Detect which cell encompasses the target text, then output its [X, Y] center coordinate. 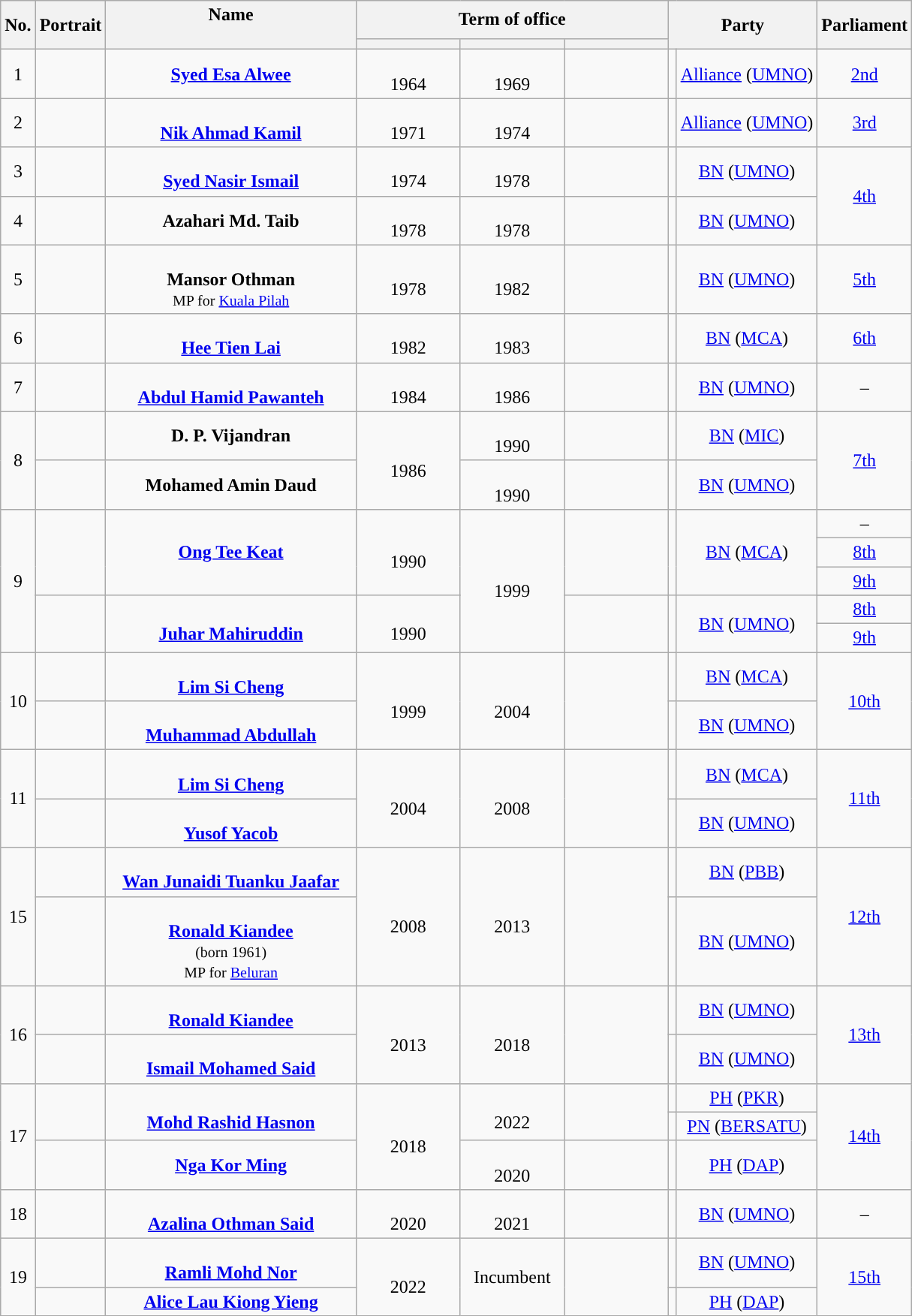
Ronald Kiandee(born 1961)MP for Beluran [231, 941]
Hee Tien Lai [231, 338]
7 [18, 387]
D. P. Vijandran [231, 435]
15th [865, 1276]
Abdul Hamid Pawanteh [231, 387]
16 [18, 1034]
Syed Nasir Ismail [231, 171]
1971 [408, 123]
Parliament [865, 26]
11 [18, 799]
Syed Esa Alwee [231, 74]
1969 [512, 74]
11th [865, 799]
13th [865, 1034]
Azahari Md. Taib [231, 221]
Party [743, 26]
2nd [865, 74]
Azalina Othman Said [231, 1213]
Muhammad Abdullah [231, 725]
19 [18, 1276]
Ronald Kiandee [231, 1010]
4 [18, 221]
Nga Kor Ming [231, 1165]
Ramli Mohd Nor [231, 1263]
10th [865, 701]
15 [18, 917]
Name [231, 26]
1964 [408, 74]
BN (MIC) [747, 435]
14th [865, 1137]
Portrait [71, 26]
Term of office [512, 20]
3rd [865, 123]
3 [18, 171]
1 [18, 74]
Nik Ahmad Kamil [231, 123]
1984 [408, 387]
6 [18, 338]
Mohd Rashid Hasnon [231, 1112]
8 [18, 460]
Ismail Mohamed Said [231, 1059]
Mohamed Amin Daud [231, 485]
Mansor OthmanMP for Kuala Pilah [231, 279]
Yusof Yacob [231, 823]
17 [18, 1137]
18 [18, 1213]
7th [865, 460]
Incumbent [512, 1276]
No. [18, 26]
Juhar Mahiruddin [231, 624]
5th [865, 279]
2 [18, 123]
PN (BERSATU) [747, 1126]
4th [865, 196]
10 [18, 701]
Wan Junaidi Tuanku Jaafar [231, 872]
Alice Lau Kiong Yieng [231, 1301]
BN (PBB) [747, 872]
1983 [512, 338]
Ong Tee Keat [231, 552]
2021 [512, 1213]
12th [865, 917]
6th [865, 338]
5 [18, 279]
PH (PKR) [747, 1098]
9 [18, 580]
